Return (x, y) of the center of cell containing provided text 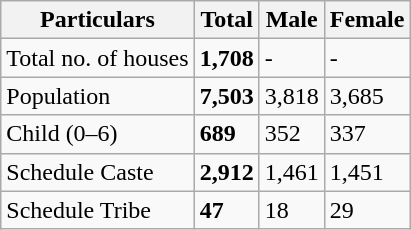
3,685 (367, 96)
1,461 (292, 172)
Child (0–6) (98, 134)
Particulars (98, 20)
689 (226, 134)
Schedule Caste (98, 172)
29 (367, 210)
1,708 (226, 58)
Total no. of houses (98, 58)
47 (226, 210)
Schedule Tribe (98, 210)
Female (367, 20)
7,503 (226, 96)
3,818 (292, 96)
18 (292, 210)
337 (367, 134)
1,451 (367, 172)
352 (292, 134)
Population (98, 96)
Male (292, 20)
2,912 (226, 172)
Total (226, 20)
